Scan for the cell matching the given text and deliver its (x, y) coordinate at center. 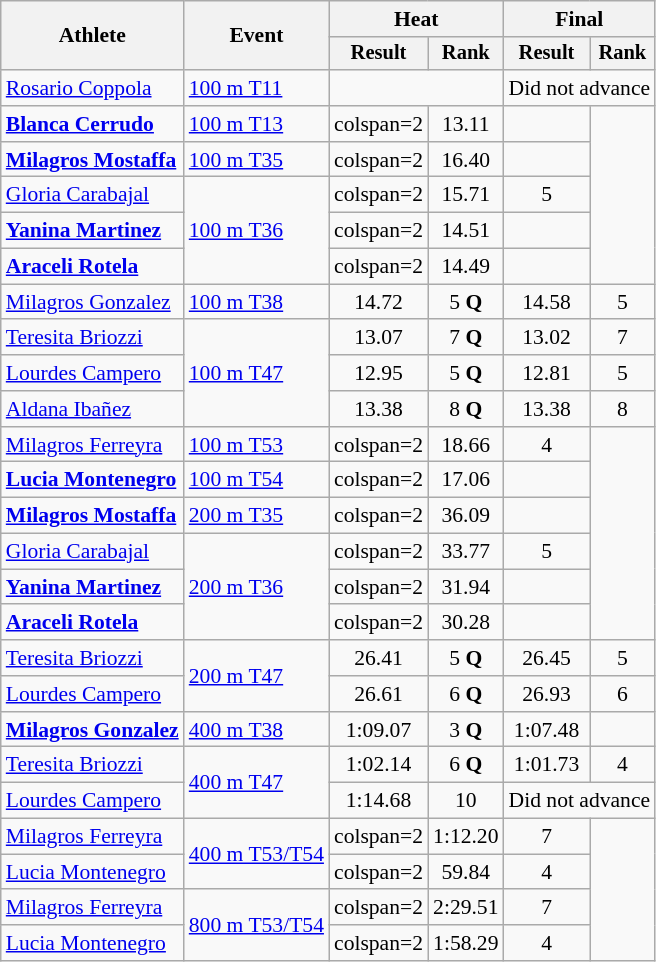
1:09.07 (378, 730)
200 m T47 (256, 676)
1:58.29 (466, 943)
Final (580, 19)
3 Q (466, 730)
26.45 (547, 658)
Aldana Ibañez (92, 409)
Event (256, 36)
14.51 (466, 231)
8 (623, 409)
400 m T53/T54 (256, 854)
200 m T36 (256, 588)
36.09 (466, 516)
17.06 (466, 480)
Heat (416, 19)
1:02.14 (378, 765)
200 m T35 (256, 516)
30.28 (466, 623)
14.49 (466, 267)
18.66 (466, 445)
Athlete (92, 36)
1:07.48 (547, 730)
13.02 (547, 338)
12.81 (547, 373)
400 m T38 (256, 730)
Blanca Cerrudo (92, 124)
100 m T47 (256, 374)
1:14.68 (378, 801)
13.11 (466, 124)
26.93 (547, 694)
2:29.51 (466, 908)
6 (623, 694)
100 m T54 (256, 480)
33.77 (466, 552)
100 m T53 (256, 445)
12.95 (378, 373)
100 m T36 (256, 230)
100 m T35 (256, 160)
14.58 (547, 302)
31.94 (466, 587)
8 Q (466, 409)
1:12.20 (466, 837)
7 Q (466, 338)
100 m T38 (256, 302)
10 (466, 801)
59.84 (466, 872)
400 m T47 (256, 782)
26.61 (378, 694)
26.41 (378, 658)
16.40 (466, 160)
800 m T53/T54 (256, 926)
15.71 (466, 195)
1:01.73 (547, 765)
Rosario Coppola (92, 88)
100 m T13 (256, 124)
13.07 (378, 338)
14.72 (378, 302)
100 m T11 (256, 88)
